Capture the cell that displays the provided text and extract its [x, y] central coordinate. 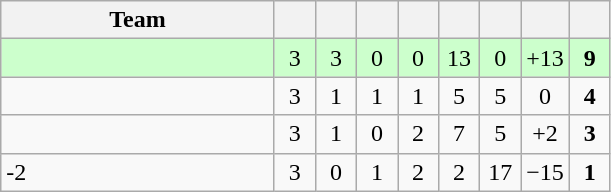
13 [460, 58]
+2 [546, 134]
9 [590, 58]
Team [138, 20]
7 [460, 134]
4 [590, 96]
−15 [546, 172]
+13 [546, 58]
-2 [138, 172]
17 [500, 172]
